Identify which cell holds the provided text, then report its [x, y] central coordinate. 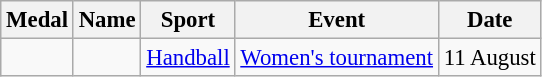
11 August [490, 58]
Medal [38, 20]
Sport [188, 20]
Event [336, 20]
Date [490, 20]
Name [107, 20]
Women's tournament [336, 58]
Handball [188, 58]
